Detect which cell encompasses the target text, then output its (x, y) center coordinate. 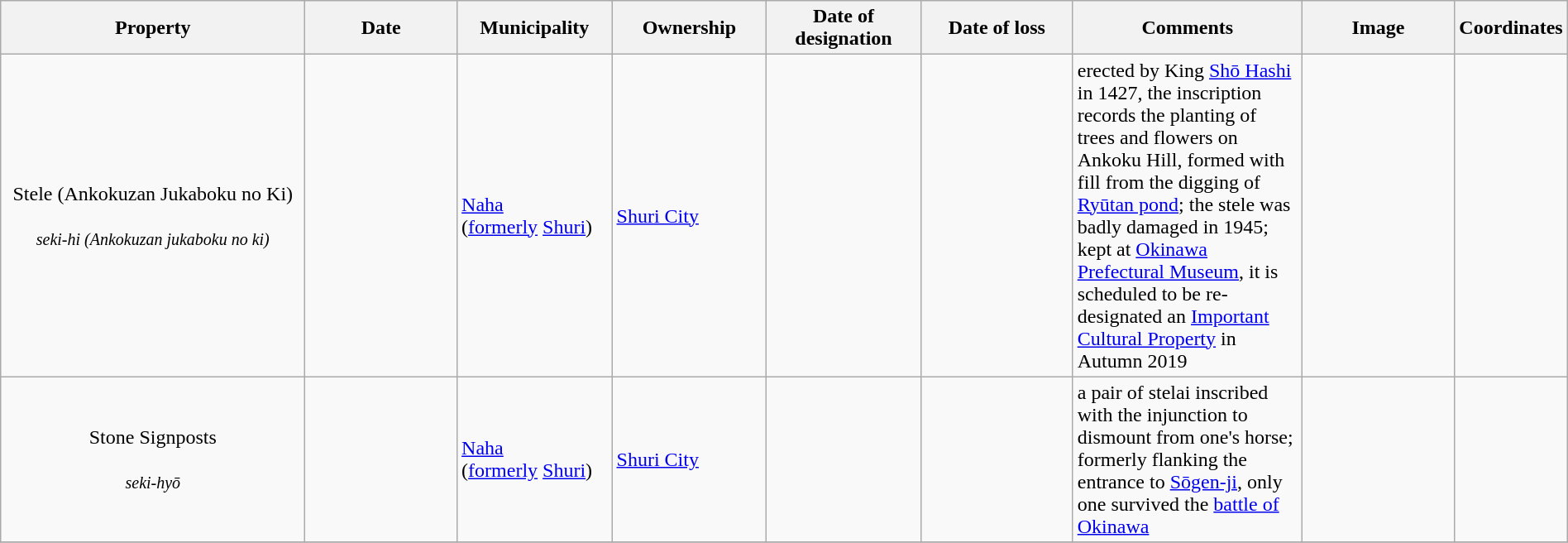
Coordinates (1511, 28)
Property (153, 28)
Stone Signpostsseki-hyō (153, 459)
Ownership (690, 28)
Date of loss (997, 28)
Municipality (534, 28)
Image (1378, 28)
Date (381, 28)
Comments (1188, 28)
Date of designation (844, 28)
Stele (Ankokuzan Jukaboku no Ki)seki-hi (Ankokuzan jukaboku no ki) (153, 215)
